Extract the [x, y] coordinate from the center of the cell holding the provided text.  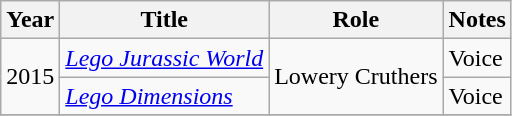
Lego Dimensions [164, 96]
Lego Jurassic World [164, 58]
Lowery Cruthers [356, 77]
Notes [477, 20]
2015 [30, 77]
Title [164, 20]
Role [356, 20]
Year [30, 20]
